Determine the [x, y] coordinate at the center of the cell enclosing the given text.  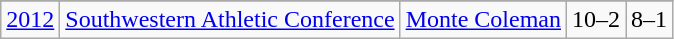
Southwestern Athletic Conference [230, 20]
2012 [30, 20]
Monte Coleman [483, 20]
8–1 [650, 20]
10–2 [596, 20]
